Capture the cell that displays the provided text and extract its (X, Y) central coordinate. 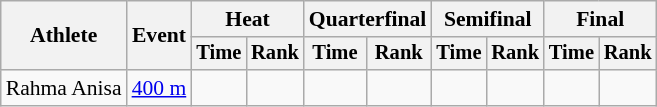
Athlete (64, 36)
Event (160, 36)
Quarterfinal (368, 19)
Final (600, 19)
Heat (247, 19)
Rahma Anisa (64, 88)
Semifinal (487, 19)
400 m (160, 88)
